Identify which cell holds the provided text, then report its [x, y] central coordinate. 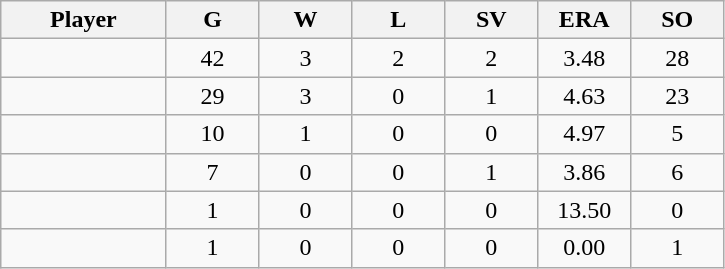
42 [212, 58]
ERA [584, 20]
10 [212, 134]
4.63 [584, 96]
7 [212, 172]
W [306, 20]
G [212, 20]
3.86 [584, 172]
6 [678, 172]
23 [678, 96]
SV [492, 20]
29 [212, 96]
SO [678, 20]
L [398, 20]
4.97 [584, 134]
28 [678, 58]
Player [84, 20]
5 [678, 134]
0.00 [584, 248]
13.50 [584, 210]
3.48 [584, 58]
